Output the [X, Y] coordinate of the center of the cell containing the given text.  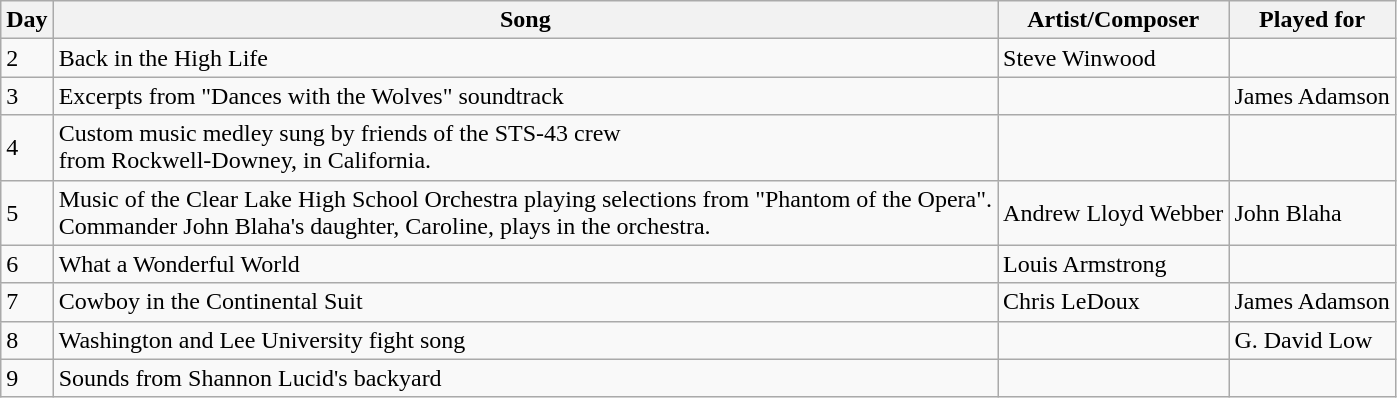
7 [27, 302]
4 [27, 148]
Artist/Composer [1114, 20]
Played for [1312, 20]
Steve Winwood [1114, 58]
9 [27, 378]
Song [525, 20]
Andrew Lloyd Webber [1114, 212]
Excerpts from "Dances with the Wolves" soundtrack [525, 96]
Sounds from Shannon Lucid's backyard [525, 378]
Back in the High Life [525, 58]
8 [27, 340]
5 [27, 212]
2 [27, 58]
Louis Armstrong [1114, 264]
John Blaha [1312, 212]
Custom music medley sung by friends of the STS-43 crewfrom Rockwell-Downey, in California. [525, 148]
6 [27, 264]
Chris LeDoux [1114, 302]
Day [27, 20]
Cowboy in the Continental Suit [525, 302]
Washington and Lee University fight song [525, 340]
What a Wonderful World [525, 264]
3 [27, 96]
G. David Low [1312, 340]
